Detect which cell encompasses the target text, then output its [x, y] center coordinate. 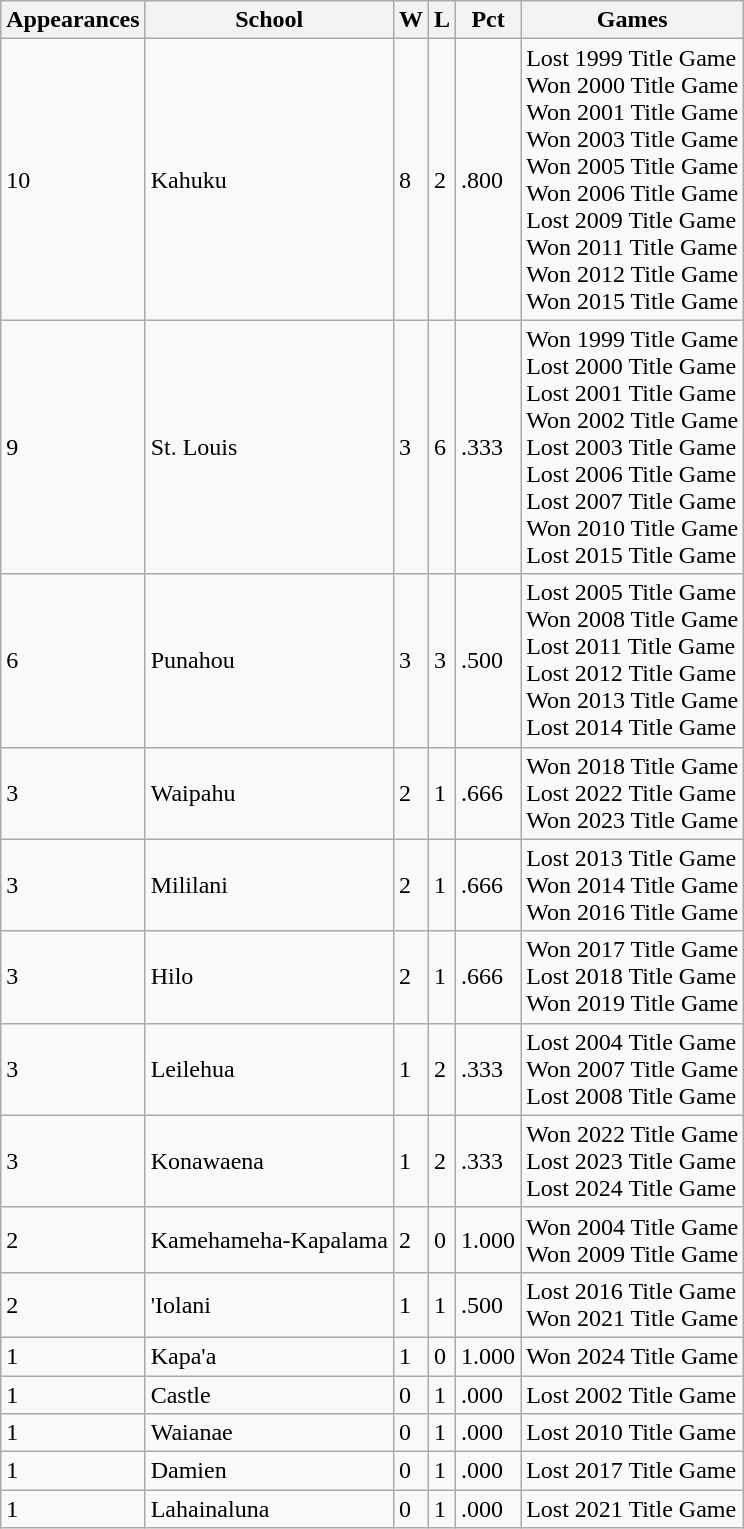
Lost 2013 Title Game Won 2014 Title Game Won 2016 Title Game [632, 885]
Games [632, 20]
Lost 2010 Title Game [632, 1433]
8 [410, 180]
St. Louis [269, 447]
Damien [269, 1471]
.800 [488, 180]
Won 2024 Title Game [632, 1356]
Leilehua [269, 1069]
Won 2018 Title GameLost 2022 Title GameWon 2023 Title Game [632, 793]
Lost 2021 Title Game [632, 1509]
9 [73, 447]
School [269, 20]
Waianae [269, 1433]
Lost 2017 Title Game [632, 1471]
Punahou [269, 660]
Kahuku [269, 180]
Won 2004 Title GameWon 2009 Title Game [632, 1240]
Waipahu [269, 793]
Hilo [269, 977]
'Iolani [269, 1304]
Won 2022 Title GameLost 2023 Title GameLost 2024 Title Game [632, 1161]
W [410, 20]
Lost 2004 Title GameWon 2007 Title GameLost 2008 Title Game [632, 1069]
Castle [269, 1395]
Kamehameha-Kapalama [269, 1240]
10 [73, 180]
Konawaena [269, 1161]
Mililani [269, 885]
L [442, 20]
Won 2017 Title GameLost 2018 Title GameWon 2019 Title Game [632, 977]
Lahainaluna [269, 1509]
Kapa'a [269, 1356]
Lost 2016 Title GameWon 2021 Title Game [632, 1304]
Lost 2005 Title GameWon 2008 Title GameLost 2011 Title GameLost 2012 Title GameWon 2013 Title GameLost 2014 Title Game [632, 660]
Pct [488, 20]
Appearances [73, 20]
Lost 2002 Title Game [632, 1395]
